Search for the cell housing the specified text and yield its (X, Y) center coordinate. 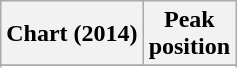
Peakposition (189, 34)
Chart (2014) (72, 34)
